Find where the given text appears and provide that cell's center as (x, y) coordinate. 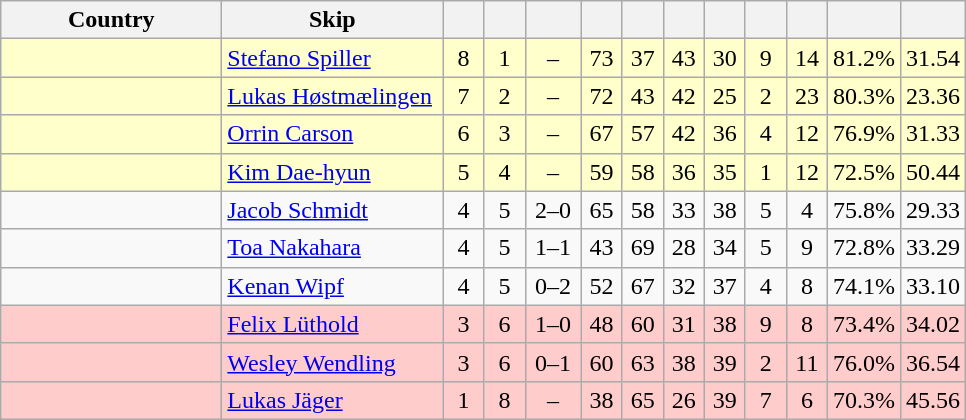
2–0 (553, 210)
73 (602, 58)
31 (684, 324)
73.4% (864, 324)
35 (724, 172)
1–1 (553, 248)
59 (602, 172)
33.10 (932, 286)
Kim Dae-hyun (332, 172)
70.3% (864, 400)
0–1 (553, 362)
34 (724, 248)
48 (602, 324)
45.56 (932, 400)
33 (684, 210)
72.8% (864, 248)
Lukas Høstmælingen (332, 96)
Wesley Wendling (332, 362)
Lukas Jäger (332, 400)
29.33 (932, 210)
Country (112, 20)
14 (806, 58)
Stefano Spiller (332, 58)
32 (684, 286)
Felix Lüthold (332, 324)
Kenan Wipf (332, 286)
23 (806, 96)
31.33 (932, 134)
50.44 (932, 172)
11 (806, 362)
75.8% (864, 210)
81.2% (864, 58)
72.5% (864, 172)
34.02 (932, 324)
30 (724, 58)
52 (602, 286)
74.1% (864, 286)
76.9% (864, 134)
28 (684, 248)
23.36 (932, 96)
Orrin Carson (332, 134)
Skip (332, 20)
0–2 (553, 286)
63 (642, 362)
1–0 (553, 324)
76.0% (864, 362)
Toa Nakahara (332, 248)
72 (602, 96)
31.54 (932, 58)
36.54 (932, 362)
25 (724, 96)
Jacob Schmidt (332, 210)
57 (642, 134)
80.3% (864, 96)
69 (642, 248)
26 (684, 400)
33.29 (932, 248)
